Provide the (x, y) coordinate of the cell's center where the given text is located.  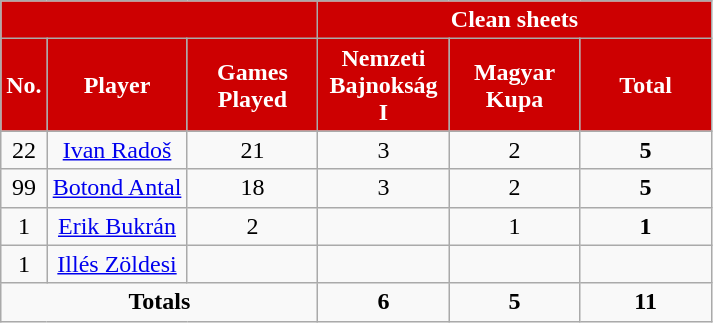
Ivan Radoš (117, 150)
Clean sheets (514, 20)
Player (117, 85)
Nemzeti Bajnokság I (384, 85)
6 (384, 302)
99 (24, 188)
Magyar Kupa (514, 85)
22 (24, 150)
18 (252, 188)
Total (646, 85)
Totals (160, 302)
Botond Antal (117, 188)
Illés Zöldesi (117, 264)
Erik Bukrán (117, 226)
Games Played (252, 85)
11 (646, 302)
21 (252, 150)
No. (24, 85)
